Extract the (x, y) coordinate from the center of the cell holding the provided text.  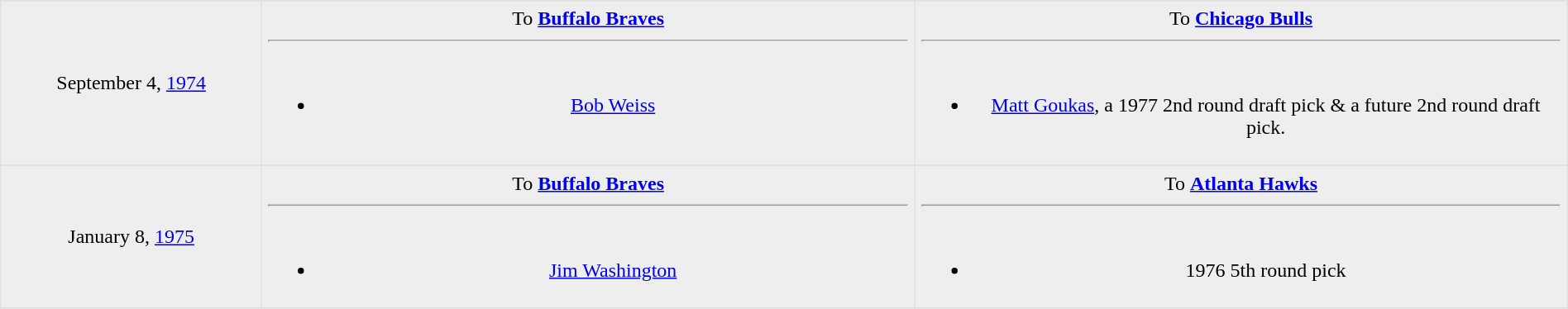
To Chicago BullsMatt Goukas, a 1977 2nd round draft pick & a future 2nd round draft pick. (1241, 83)
To Buffalo BravesBob Weiss (587, 83)
September 4, 1974 (131, 83)
January 8, 1975 (131, 236)
To Atlanta Hawks1976 5th round pick (1241, 236)
To Buffalo BravesJim Washington (587, 236)
